Identify which cell holds the provided text, then report its [x, y] central coordinate. 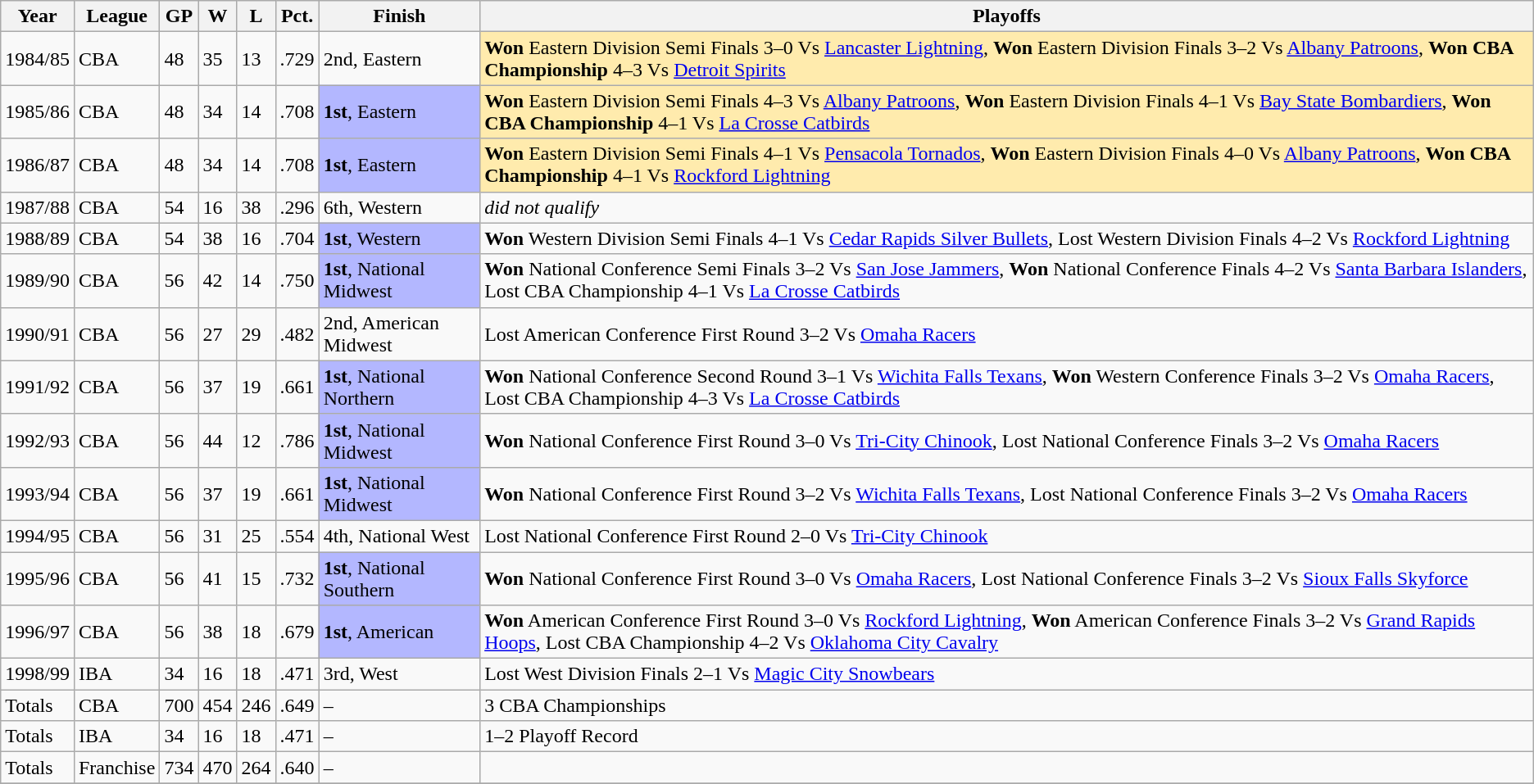
31 [218, 536]
.786 [297, 441]
6th, Western [399, 207]
1987/88 [38, 207]
35 [218, 59]
.732 [297, 578]
27 [218, 334]
44 [218, 441]
Lost American Conference First Round 3–2 Vs Omaha Racers [1007, 334]
.296 [297, 207]
25 [256, 536]
2nd, Eastern [399, 59]
1993/94 [38, 493]
1989/90 [38, 280]
470 [218, 768]
.750 [297, 280]
13 [256, 59]
2nd, American Midwest [399, 334]
3rd, West [399, 674]
.679 [297, 632]
1995/96 [38, 578]
Won National Conference First Round 3–0 Vs Tri-City Chinook, Lost National Conference Finals 3–2 Vs Omaha Racers [1007, 441]
1st, National Northern [399, 387]
1st, National Southern [399, 578]
1st, Western [399, 238]
1996/97 [38, 632]
12 [256, 441]
did not qualify [1007, 207]
.729 [297, 59]
454 [218, 705]
W [218, 16]
1990/91 [38, 334]
Playoffs [1007, 16]
246 [256, 705]
Pct. [297, 16]
1984/85 [38, 59]
1994/95 [38, 536]
League [116, 16]
.640 [297, 768]
Won Western Division Semi Finals 4–1 Vs Cedar Rapids Silver Bullets, Lost Western Division Finals 4–2 Vs Rockford Lightning [1007, 238]
Finish [399, 16]
3 CBA Championships [1007, 705]
1988/89 [38, 238]
1998/99 [38, 674]
264 [256, 768]
.554 [297, 536]
4th, National West [399, 536]
29 [256, 334]
Won National Conference First Round 3–2 Vs Wichita Falls Texans, Lost National Conference Finals 3–2 Vs Omaha Racers [1007, 493]
.704 [297, 238]
L [256, 16]
Won National Conference First Round 3–0 Vs Omaha Racers, Lost National Conference Finals 3–2 Vs Sioux Falls Skyforce [1007, 578]
Franchise [116, 768]
.482 [297, 334]
734 [179, 768]
1985/86 [38, 111]
42 [218, 280]
Lost National Conference First Round 2–0 Vs Tri-City Chinook [1007, 536]
1–2 Playoff Record [1007, 736]
1st, American [399, 632]
GP [179, 16]
1986/87 [38, 165]
700 [179, 705]
Lost West Division Finals 2–1 Vs Magic City Snowbears [1007, 674]
41 [218, 578]
Year [38, 16]
.649 [297, 705]
1992/93 [38, 441]
1991/92 [38, 387]
15 [256, 578]
